Detect which cell encompasses the target text, then output its (x, y) center coordinate. 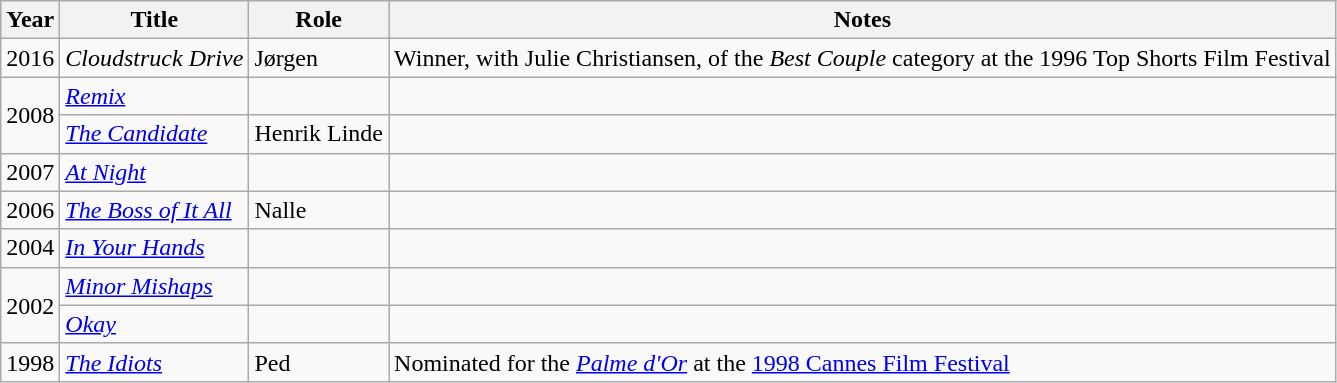
Nalle (319, 210)
2007 (30, 172)
In Your Hands (154, 248)
2016 (30, 58)
The Boss of It All (154, 210)
Remix (154, 96)
Henrik Linde (319, 134)
Ped (319, 362)
The Candidate (154, 134)
Okay (154, 324)
Title (154, 20)
1998 (30, 362)
2004 (30, 248)
2008 (30, 115)
At Night (154, 172)
Notes (863, 20)
Role (319, 20)
Nominated for the Palme d'Or at the 1998 Cannes Film Festival (863, 362)
Minor Mishaps (154, 286)
Cloudstruck Drive (154, 58)
2006 (30, 210)
Jørgen (319, 58)
The Idiots (154, 362)
Year (30, 20)
Winner, with Julie Christiansen, of the Best Couple category at the 1996 Top Shorts Film Festival (863, 58)
2002 (30, 305)
